Capture the cell that displays the provided text and extract its (X, Y) central coordinate. 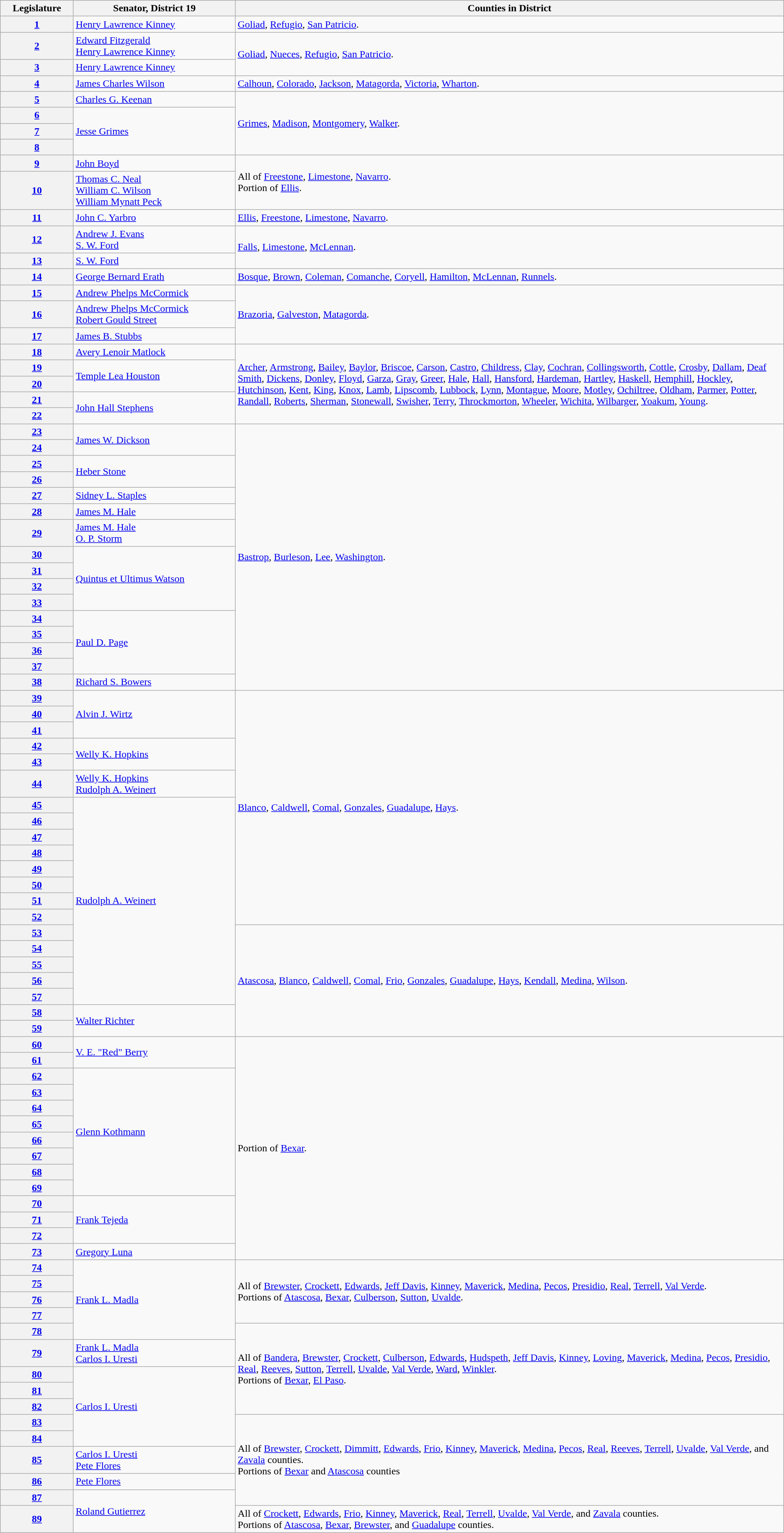
71 (37, 1220)
7 (37, 131)
Brazoria, Galveston, Matagorda. (509, 314)
18 (37, 352)
Glenn Kothmann (154, 1132)
Blanco, Caldwell, Comal, Gonzales, Guadalupe, Hays. (509, 807)
50 (37, 885)
21 (37, 400)
9 (37, 163)
89 (37, 1519)
37 (37, 666)
Counties in District (509, 8)
56 (37, 980)
Andrew J. EvansS. W. Ford (154, 239)
16 (37, 314)
Charles G. Keenan (154, 99)
51 (37, 901)
17 (37, 336)
54 (37, 949)
Andrew Phelps McCormick (154, 293)
Temple Lea Houston (154, 376)
20 (37, 384)
Paul D. Page (154, 642)
Gregory Luna (154, 1251)
79 (37, 1353)
58 (37, 1012)
14 (37, 277)
65 (37, 1124)
62 (37, 1076)
86 (37, 1481)
81 (37, 1391)
42 (37, 746)
74 (37, 1267)
8 (37, 147)
52 (37, 917)
James B. Stubbs (154, 336)
29 (37, 533)
Welly K. Hopkins (154, 754)
James W. Dickson (154, 439)
Goliad, Refugio, San Patricio. (509, 24)
26 (37, 479)
41 (37, 730)
25 (37, 463)
55 (37, 964)
78 (37, 1331)
49 (37, 869)
28 (37, 512)
6 (37, 115)
Atascosa, Blanco, Caldwell, Comal, Frio, Gonzales, Guadalupe, Hays, Kendall, Medina, Wilson. (509, 980)
60 (37, 1044)
Alvin J. Wirtz (154, 714)
10 (37, 190)
83 (37, 1422)
68 (37, 1172)
30 (37, 555)
Ellis, Freestone, Limestone, Navarro. (509, 217)
43 (37, 762)
2 (37, 46)
Legislature (37, 8)
George Bernard Erath (154, 277)
All of Freestone, Limestone, Navarro.Portion of Ellis. (509, 182)
36 (37, 650)
38 (37, 682)
John Boyd (154, 163)
40 (37, 714)
John Hall Stephens (154, 408)
James Charles Wilson (154, 83)
Frank Tejeda (154, 1220)
Senator, District 19 (154, 8)
Bastrop, Burleson, Lee, Washington. (509, 557)
80 (37, 1375)
Walter Richter (154, 1020)
35 (37, 634)
72 (37, 1236)
Bosque, Brown, Coleman, Comanche, Coryell, Hamilton, McLennan, Runnels. (509, 277)
22 (37, 416)
Edward FitzgeraldHenry Lawrence Kinney (154, 46)
27 (37, 495)
61 (37, 1060)
44 (37, 783)
Falls, Limestone, McLennan. (509, 247)
59 (37, 1028)
73 (37, 1251)
32 (37, 587)
63 (37, 1092)
Pete Flores (154, 1481)
48 (37, 853)
31 (37, 571)
46 (37, 821)
57 (37, 996)
Thomas C. NealWilliam C. WilsonWilliam Mynatt Peck (154, 190)
Frank L. MadlaCarlos I. Uresti (154, 1353)
James M. Hale (154, 512)
76 (37, 1299)
Rudolph A. Weinert (154, 901)
Heber Stone (154, 471)
Portion of Bexar. (509, 1148)
67 (37, 1156)
3 (37, 67)
70 (37, 1204)
Avery Lenoir Matlock (154, 352)
33 (37, 602)
75 (37, 1283)
Goliad, Nueces, Refugio, San Patricio. (509, 54)
13 (37, 261)
12 (37, 239)
77 (37, 1316)
84 (37, 1438)
34 (37, 618)
5 (37, 99)
Richard S. Bowers (154, 682)
Grimes, Madison, Montgomery, Walker. (509, 123)
Sidney L. Staples (154, 495)
S. W. Ford (154, 261)
39 (37, 698)
82 (37, 1406)
11 (37, 217)
23 (37, 432)
69 (37, 1188)
Andrew Phelps McCormickRobert Gould Street (154, 314)
64 (37, 1108)
45 (37, 805)
1 (37, 24)
66 (37, 1140)
24 (37, 447)
53 (37, 933)
Roland Gutierrez (154, 1511)
V. E. "Red" Berry (154, 1052)
Carlos I. Uresti (154, 1406)
47 (37, 837)
Jesse Grimes (154, 131)
Calhoun, Colorado, Jackson, Matagorda, Victoria, Wharton. (509, 83)
Frank L. Madla (154, 1299)
87 (37, 1497)
Welly K. HopkinsRudolph A. Weinert (154, 783)
19 (37, 368)
John C. Yarbro (154, 217)
Carlos I. UrestiPete Flores (154, 1460)
85 (37, 1460)
James M. HaleO. P. Storm (154, 533)
4 (37, 83)
15 (37, 293)
Quintus et Ultimus Watson (154, 579)
